Return (X, Y) of the center of cell containing provided text 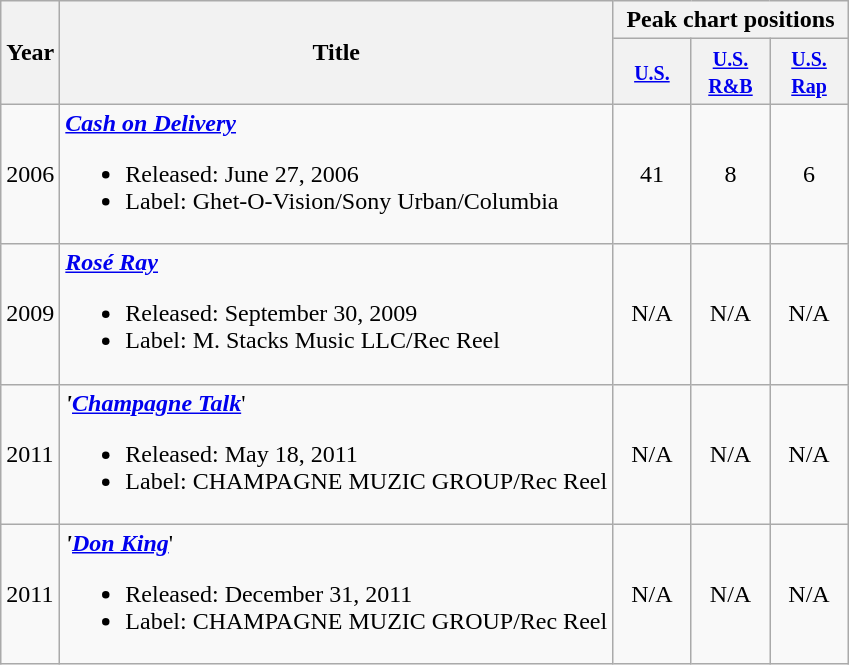
41 (652, 174)
2009 (30, 314)
2006 (30, 174)
Rosé RayReleased: September 30, 2009Label: M. Stacks Music LLC/Rec Reel (336, 314)
U.S. (652, 72)
Title (336, 52)
6 (810, 174)
'Champagne Talk'Released: May 18, 2011Label: CHAMPAGNE MUZIC GROUP/Rec Reel (336, 454)
U.S. Rap (810, 72)
8 (730, 174)
U.S. R&B (730, 72)
Year (30, 52)
Peak chart positions (731, 20)
'Don King'Released: December 31, 2011Label: CHAMPAGNE MUZIC GROUP/Rec Reel (336, 594)
Cash on DeliveryReleased: June 27, 2006Label: Ghet-O-Vision/Sony Urban/Columbia (336, 174)
